Detect which cell encompasses the target text, then output its [x, y] center coordinate. 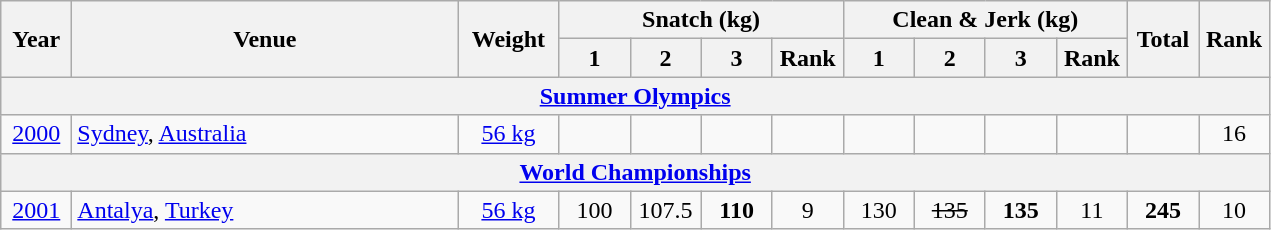
Snatch (kg) [701, 20]
110 [736, 210]
130 [878, 210]
2000 [36, 134]
Year [36, 39]
245 [1162, 210]
2001 [36, 210]
Weight [508, 39]
9 [808, 210]
107.5 [666, 210]
Clean & Jerk (kg) [985, 20]
World Championships [636, 172]
Sydney, Australia [265, 134]
Summer Olympics [636, 96]
Total [1162, 39]
10 [1234, 210]
Antalya, Turkey [265, 210]
Venue [265, 39]
100 [594, 210]
11 [1092, 210]
16 [1234, 134]
